Output the [X, Y] coordinate of the center of the cell containing the given text.  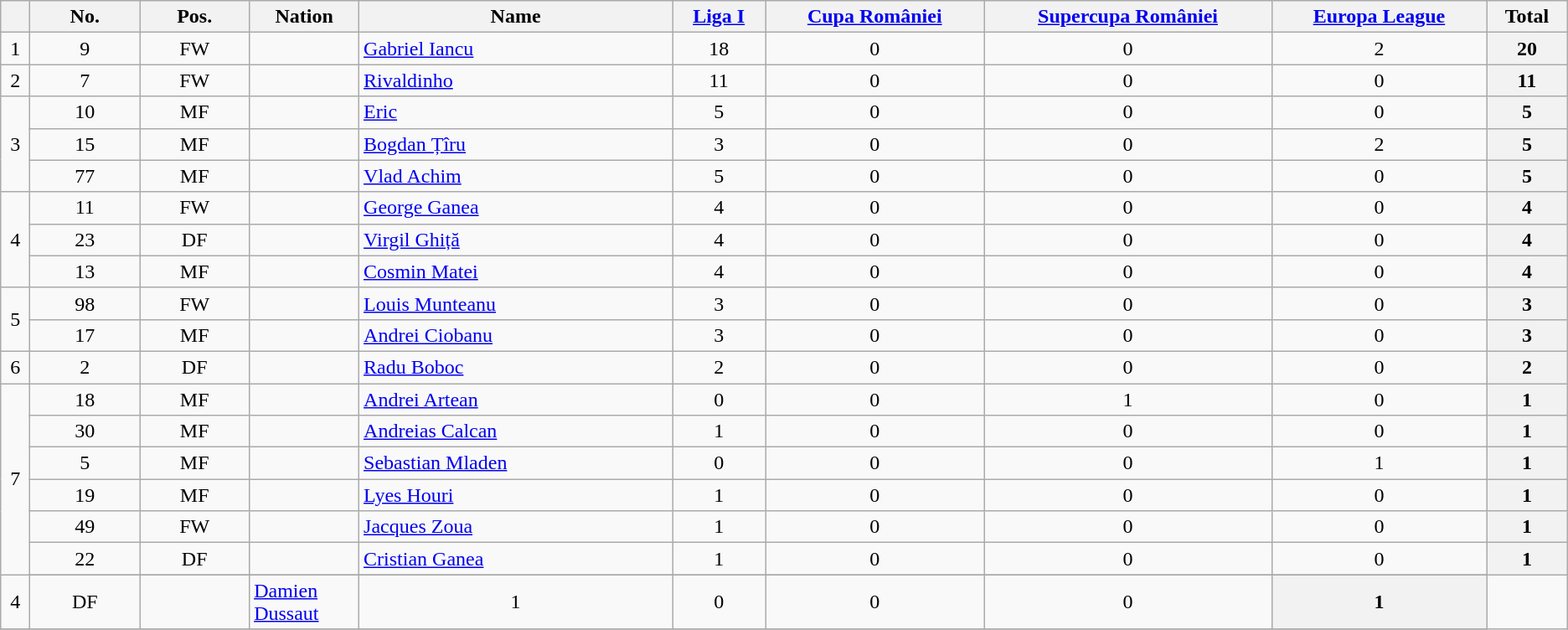
17 [85, 335]
No. [85, 17]
6 [15, 367]
20 [1528, 49]
Nation [305, 17]
Radu Boboc [516, 367]
Cosmin Matei [516, 271]
22 [85, 559]
10 [85, 112]
Damien Dussaut [305, 602]
George Ganea [516, 208]
13 [85, 271]
Louis Munteanu [516, 303]
Total [1528, 17]
Lyes Houri [516, 495]
Gabriel Iancu [516, 49]
Jacques Zoua [516, 527]
Andrei Ciobanu [516, 335]
Vlad Achim [516, 176]
23 [85, 240]
Europa League [1379, 17]
19 [85, 495]
Pos. [194, 17]
Cristian Ganea [516, 559]
Bogdan Țîru [516, 144]
30 [85, 431]
Rivaldinho [516, 80]
Andreias Calcan [516, 431]
49 [85, 527]
Virgil Ghiță [516, 240]
9 [85, 49]
Sebastian Mladen [516, 463]
Eric [516, 112]
Cupa României [874, 17]
77 [85, 176]
Supercupa României [1128, 17]
98 [85, 303]
Liga I [719, 17]
15 [85, 144]
Andrei Artean [516, 400]
Name [516, 17]
